Find where the given text appears and provide that cell's center as (X, Y) coordinate. 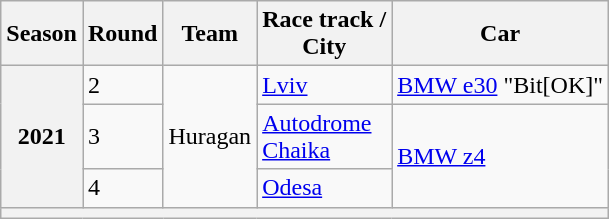
Odesa (324, 188)
Team (210, 34)
AutodromeChaika (324, 136)
Car (500, 34)
Race track /City (324, 34)
BMW e30 "Bit[OK]" (500, 85)
Huragan (210, 136)
4 (122, 188)
3 (122, 136)
Season (42, 34)
Round (122, 34)
BMW z4 (500, 156)
Lviv (324, 85)
2021 (42, 136)
2 (122, 85)
